Pinpoint the cell where the given text exists, returning its [x, y] midpoint coordinate. 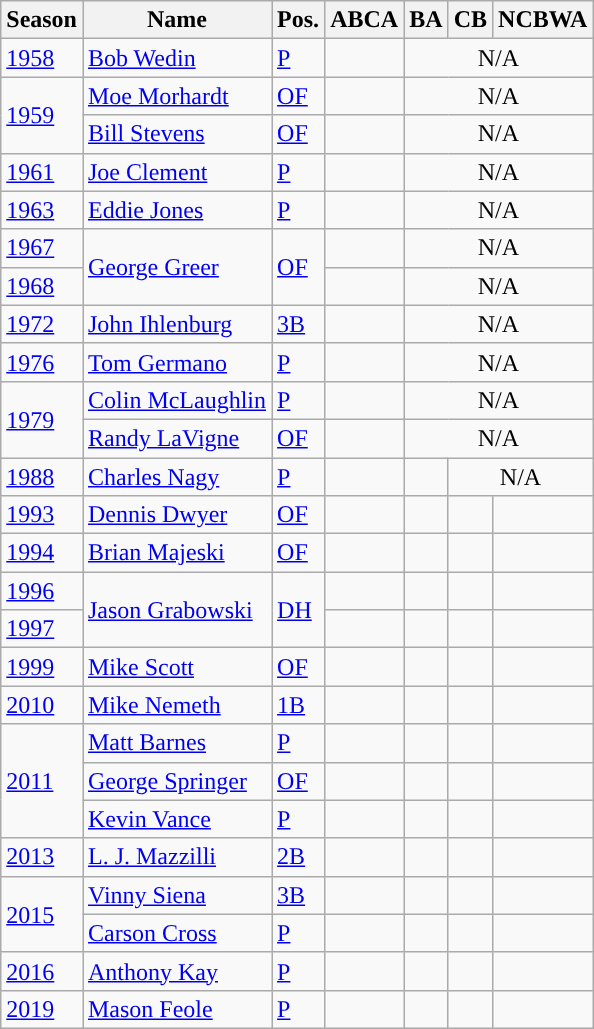
Colin McLaughlin [176, 400]
CB [470, 20]
Pos. [298, 20]
Randy LaVigne [176, 438]
NCBWA [543, 20]
Brian Majeski [176, 553]
John Ihlenburg [176, 324]
2B [298, 857]
1994 [42, 553]
Name [176, 20]
1999 [42, 667]
Joe Clement [176, 172]
Bill Stevens [176, 134]
DH [298, 610]
1959 [42, 115]
Jason Grabowski [176, 610]
Charles Nagy [176, 477]
BA [426, 20]
George Greer [176, 267]
Carson Cross [176, 933]
1976 [42, 362]
Kevin Vance [176, 819]
Mason Feole [176, 1009]
1961 [42, 172]
Bob Wedin [176, 58]
Vinny Siena [176, 895]
2013 [42, 857]
2011 [42, 781]
1988 [42, 477]
1958 [42, 58]
Matt Barnes [176, 743]
1996 [42, 591]
2016 [42, 971]
1968 [42, 286]
L. J. Mazzilli [176, 857]
1963 [42, 210]
ABCA [364, 20]
Dennis Dwyer [176, 515]
Eddie Jones [176, 210]
Anthony Kay [176, 971]
Season [42, 20]
2019 [42, 1009]
1993 [42, 515]
1997 [42, 629]
Tom Germano [176, 362]
1972 [42, 324]
1967 [42, 248]
George Springer [176, 781]
2015 [42, 914]
Moe Morhardt [176, 96]
1979 [42, 419]
Mike Scott [176, 667]
Mike Nemeth [176, 705]
1B [298, 705]
2010 [42, 705]
